Return the [X, Y] coordinate for the center point of the cell that contains the specified text.  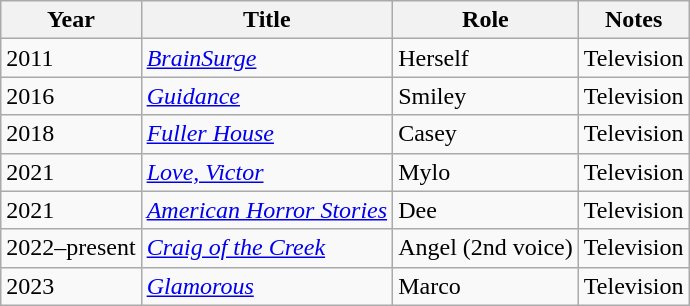
BrainSurge [267, 58]
Herself [486, 58]
Fuller House [267, 134]
Angel (2nd voice) [486, 248]
Notes [634, 20]
Love, Victor [267, 172]
2018 [71, 134]
Marco [486, 286]
Casey [486, 134]
Craig of the Creek [267, 248]
2022–present [71, 248]
Year [71, 20]
Guidance [267, 96]
American Horror Stories [267, 210]
Mylo [486, 172]
Dee [486, 210]
Smiley [486, 96]
2011 [71, 58]
2016 [71, 96]
Glamorous [267, 286]
2023 [71, 286]
Role [486, 20]
Title [267, 20]
